Search for the cell housing the specified text and yield its (x, y) center coordinate. 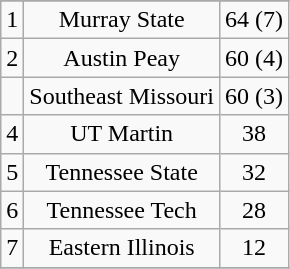
Southeast Missouri (122, 96)
2 (12, 58)
1 (12, 20)
Austin Peay (122, 58)
Tennessee State (122, 172)
38 (254, 134)
28 (254, 210)
4 (12, 134)
64 (7) (254, 20)
32 (254, 172)
7 (12, 248)
60 (4) (254, 58)
5 (12, 172)
12 (254, 248)
Tennessee Tech (122, 210)
Eastern Illinois (122, 248)
60 (3) (254, 96)
6 (12, 210)
Murray State (122, 20)
UT Martin (122, 134)
